Capture the cell that displays the provided text and extract its (x, y) central coordinate. 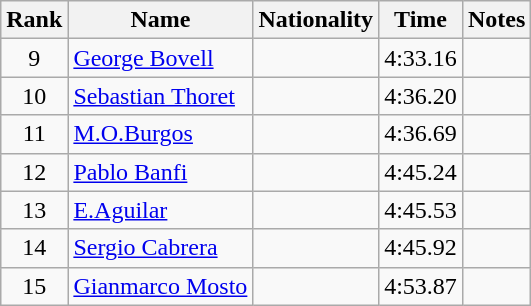
4:45.53 (421, 210)
Nationality (316, 20)
Notes (496, 20)
Gianmarco Mosto (160, 286)
Name (160, 20)
15 (34, 286)
10 (34, 96)
14 (34, 248)
Sebastian Thoret (160, 96)
Sergio Cabrera (160, 248)
4:45.92 (421, 248)
Rank (34, 20)
13 (34, 210)
M.O.Burgos (160, 134)
9 (34, 58)
4:36.69 (421, 134)
4:36.20 (421, 96)
4:53.87 (421, 286)
George Bovell (160, 58)
Time (421, 20)
12 (34, 172)
Pablo Banfi (160, 172)
E.Aguilar (160, 210)
4:33.16 (421, 58)
11 (34, 134)
4:45.24 (421, 172)
